Return (X, Y) of the center of cell containing provided text 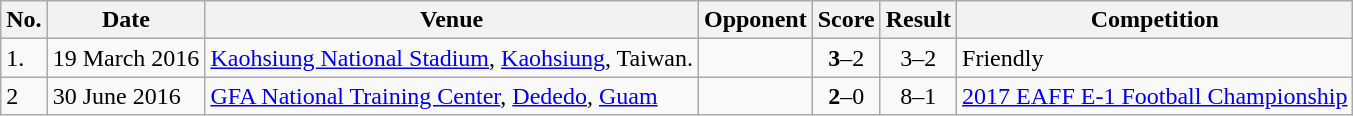
Score (846, 20)
1. (24, 58)
2–0 (846, 96)
Date (126, 20)
2 (24, 96)
GFA National Training Center, Dededo, Guam (452, 96)
Kaohsiung National Stadium, Kaohsiung, Taiwan. (452, 58)
30 June 2016 (126, 96)
Venue (452, 20)
No. (24, 20)
19 March 2016 (126, 58)
Result (918, 20)
8–1 (918, 96)
Friendly (1155, 58)
Competition (1155, 20)
2017 EAFF E-1 Football Championship (1155, 96)
Opponent (755, 20)
